Identify which cell holds the provided text, then report its [x, y] central coordinate. 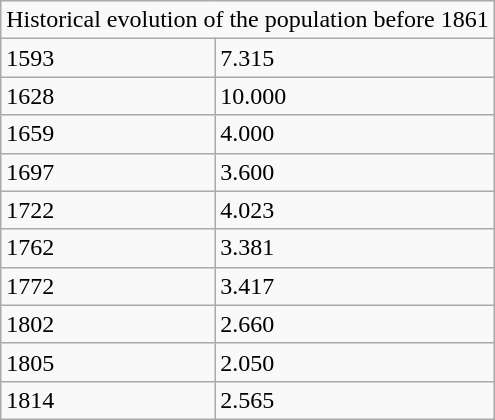
2.050 [354, 362]
2.660 [354, 324]
1772 [108, 286]
1593 [108, 58]
7.315 [354, 58]
3.600 [354, 172]
3.381 [354, 248]
1697 [108, 172]
1722 [108, 210]
1628 [108, 96]
4.023 [354, 210]
1762 [108, 248]
1814 [108, 400]
1802 [108, 324]
1659 [108, 134]
1805 [108, 362]
10.000 [354, 96]
2.565 [354, 400]
Historical evolution of the population before 1861 [248, 20]
3.417 [354, 286]
4.000 [354, 134]
